Pinpoint the cell where the given text exists, returning its [X, Y] midpoint coordinate. 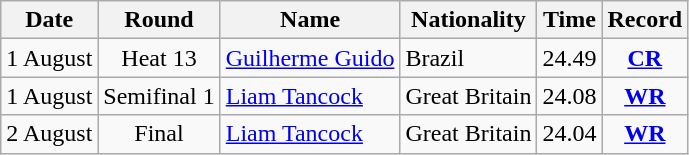
Semifinal 1 [159, 96]
Final [159, 134]
2 August [50, 134]
Date [50, 20]
Brazil [468, 58]
Heat 13 [159, 58]
Time [570, 20]
24.08 [570, 96]
Nationality [468, 20]
Record [645, 20]
CR [645, 58]
24.04 [570, 134]
24.49 [570, 58]
Guilherme Guido [310, 58]
Name [310, 20]
Round [159, 20]
